For the text-containing cell, return its midpoint in [X, Y] coordinate format. 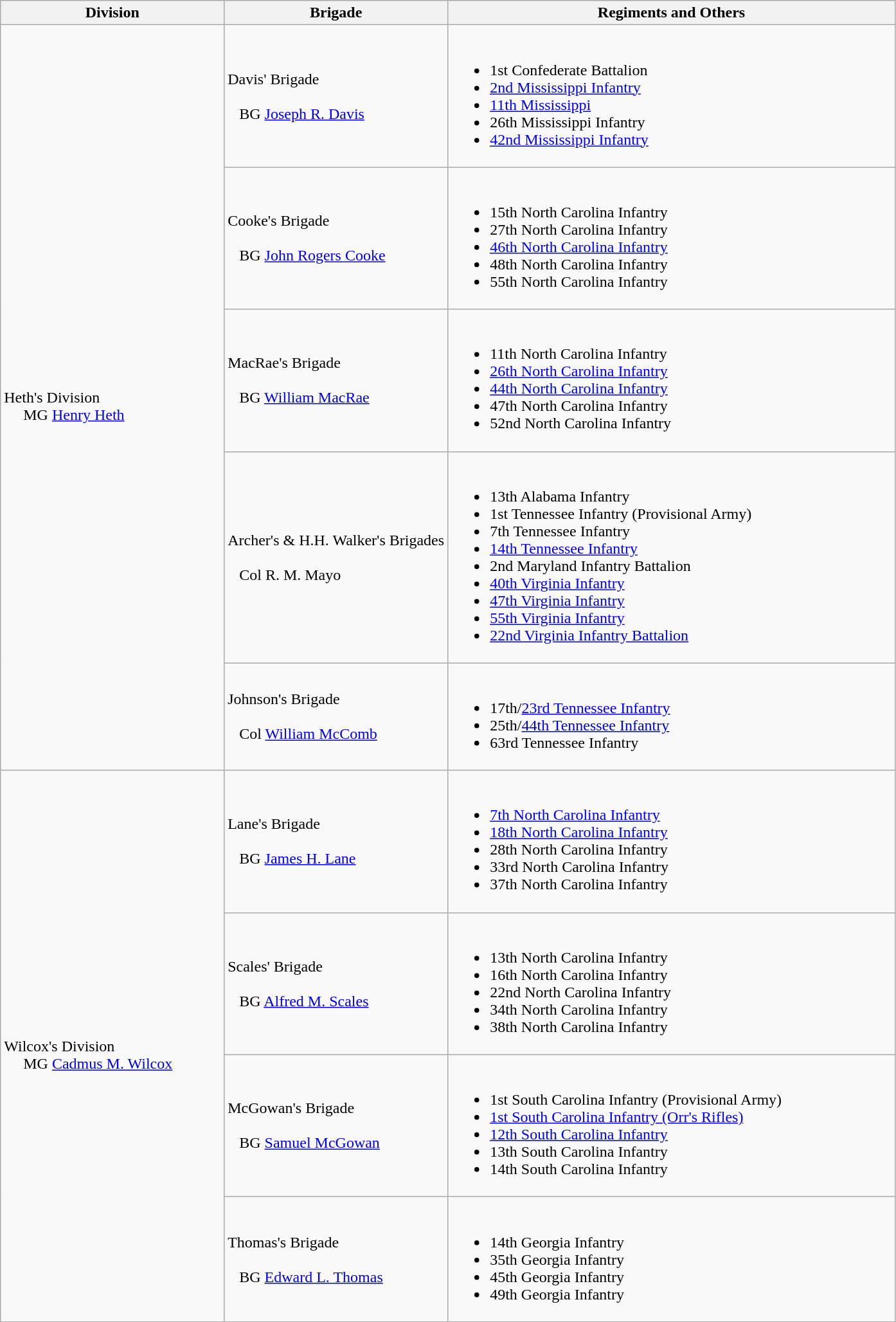
Division [112, 13]
McGowan's Brigade BG Samuel McGowan [336, 1125]
11th North Carolina Infantry26th North Carolina Infantry44th North Carolina Infantry47th North Carolina Infantry52nd North Carolina Infantry [672, 381]
Archer's & H.H. Walker's Brigades Col R. M. Mayo [336, 557]
Wilcox's Division MG Cadmus M. Wilcox [112, 1046]
Brigade [336, 13]
Lane's Brigade BG James H. Lane [336, 841]
Cooke's Brigade BG John Rogers Cooke [336, 238]
15th North Carolina Infantry27th North Carolina Infantry46th North Carolina Infantry48th North Carolina Infantry55th North Carolina Infantry [672, 238]
Johnson's Brigade Col William McComb [336, 716]
14th Georgia Infantry35th Georgia Infantry45th Georgia Infantry49th Georgia Infantry [672, 1259]
Regiments and Others [672, 13]
MacRae's Brigade BG William MacRae [336, 381]
Heth's Division MG Henry Heth [112, 397]
17th/23rd Tennessee Infantry25th/44th Tennessee Infantry63rd Tennessee Infantry [672, 716]
Thomas's Brigade BG Edward L. Thomas [336, 1259]
13th North Carolina Infantry16th North Carolina Infantry22nd North Carolina Infantry34th North Carolina Infantry38th North Carolina Infantry [672, 984]
7th North Carolina Infantry18th North Carolina Infantry28th North Carolina Infantry33rd North Carolina Infantry37th North Carolina Infantry [672, 841]
1st Confederate Battalion2nd Mississippi Infantry11th Mississippi26th Mississippi Infantry42nd Mississippi Infantry [672, 96]
Scales' Brigade BG Alfred M. Scales [336, 984]
Davis' Brigade BG Joseph R. Davis [336, 96]
